Locate the cell with the specified text and output its (X, Y) center coordinate. 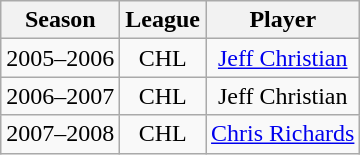
Season (60, 20)
Chris Richards (283, 134)
League (163, 20)
Player (283, 20)
2006–2007 (60, 96)
2005–2006 (60, 58)
2007–2008 (60, 134)
